Extract the (x, y) coordinate from the center of the cell holding the provided text.  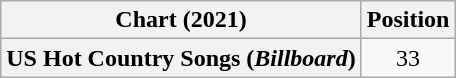
Chart (2021) (181, 20)
US Hot Country Songs (Billboard) (181, 58)
33 (408, 58)
Position (408, 20)
